For the text-containing cell, return its midpoint in (X, Y) coordinate format. 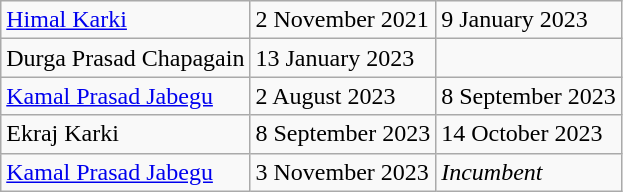
2 August 2023 (343, 96)
3 November 2023 (343, 172)
Ekraj Karki (126, 134)
Himal Karki (126, 20)
9 January 2023 (529, 20)
13 January 2023 (343, 58)
Incumbent (529, 172)
Durga Prasad Chapagain (126, 58)
14 October 2023 (529, 134)
2 November 2021 (343, 20)
